Capture the cell that displays the provided text and extract its (X, Y) central coordinate. 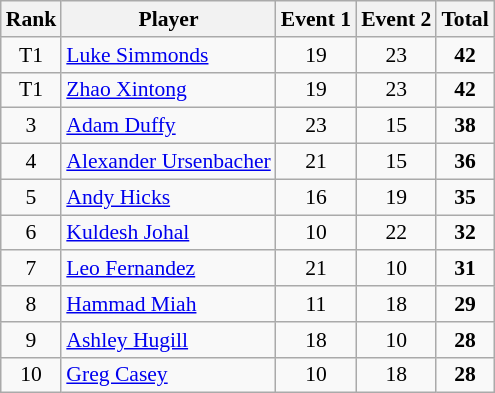
Leo Fernandez (168, 269)
Zhao Xintong (168, 90)
29 (464, 304)
Player (168, 19)
22 (396, 233)
7 (32, 269)
Greg Casey (168, 375)
Event 1 (316, 19)
Ashley Hugill (168, 340)
Adam Duffy (168, 126)
Event 2 (396, 19)
16 (316, 197)
Total (464, 19)
36 (464, 162)
32 (464, 233)
5 (32, 197)
Hammad Miah (168, 304)
Rank (32, 19)
Alexander Ursenbacher (168, 162)
Luke Simmonds (168, 55)
4 (32, 162)
Kuldesh Johal (168, 233)
Andy Hicks (168, 197)
11 (316, 304)
9 (32, 340)
31 (464, 269)
35 (464, 197)
6 (32, 233)
38 (464, 126)
3 (32, 126)
8 (32, 304)
